Return the (x, y) coordinate for the center point of the cell that contains the specified text.  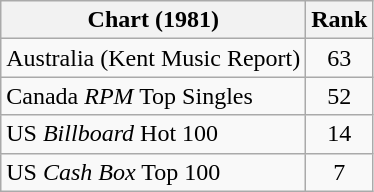
Chart (1981) (154, 20)
52 (340, 96)
US Cash Box Top 100 (154, 172)
Australia (Kent Music Report) (154, 58)
US Billboard Hot 100 (154, 134)
Rank (340, 20)
Canada RPM Top Singles (154, 96)
7 (340, 172)
63 (340, 58)
14 (340, 134)
